Locate the cell with the specified text and output its [x, y] center coordinate. 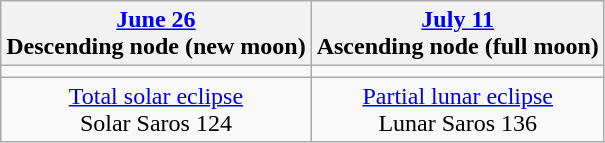
Total solar eclipseSolar Saros 124 [156, 110]
July 11Ascending node (full moon) [458, 34]
Partial lunar eclipseLunar Saros 136 [458, 110]
June 26Descending node (new moon) [156, 34]
